For the text-containing cell, return its midpoint in (x, y) coordinate format. 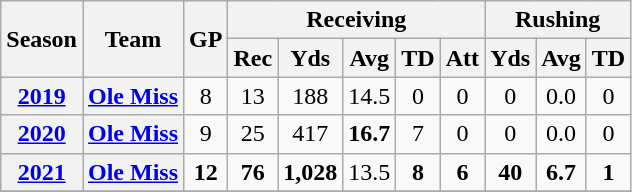
14.5 (370, 96)
40 (510, 172)
188 (310, 96)
Att (462, 58)
25 (253, 134)
2020 (42, 134)
6.7 (562, 172)
2019 (42, 96)
13.5 (370, 172)
1 (608, 172)
GP (206, 39)
2021 (42, 172)
Team (132, 39)
16.7 (370, 134)
76 (253, 172)
417 (310, 134)
Receiving (356, 20)
Season (42, 39)
Rushing (558, 20)
7 (418, 134)
13 (253, 96)
9 (206, 134)
Rec (253, 58)
6 (462, 172)
12 (206, 172)
1,028 (310, 172)
